Detect which cell encompasses the target text, then output its (x, y) center coordinate. 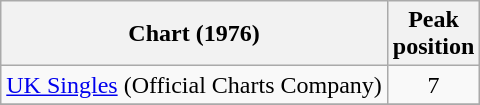
UK Singles (Official Charts Company) (194, 85)
7 (433, 85)
Chart (1976) (194, 34)
Peakposition (433, 34)
